Detect which cell encompasses the target text, then output its (x, y) center coordinate. 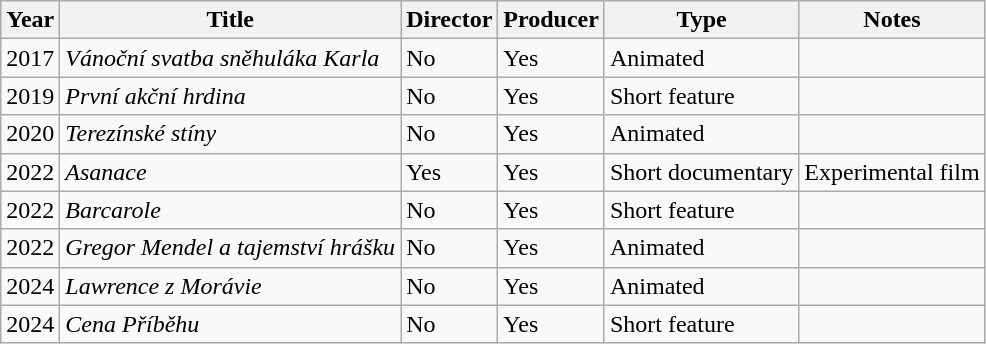
Barcarole (230, 210)
Terezínské stíny (230, 134)
2019 (30, 96)
2017 (30, 58)
První akční hrdina (230, 96)
Notes (892, 20)
Cena Příběhu (230, 324)
Short documentary (701, 172)
Gregor Mendel a tajemství hrášku (230, 248)
Producer (552, 20)
Asanace (230, 172)
Title (230, 20)
Year (30, 20)
Experimental film (892, 172)
2020 (30, 134)
Vánoční svatba sněhuláka Karla (230, 58)
Director (450, 20)
Type (701, 20)
Lawrence z Morávie (230, 286)
